Locate the cell with the specified text and output its (x, y) center coordinate. 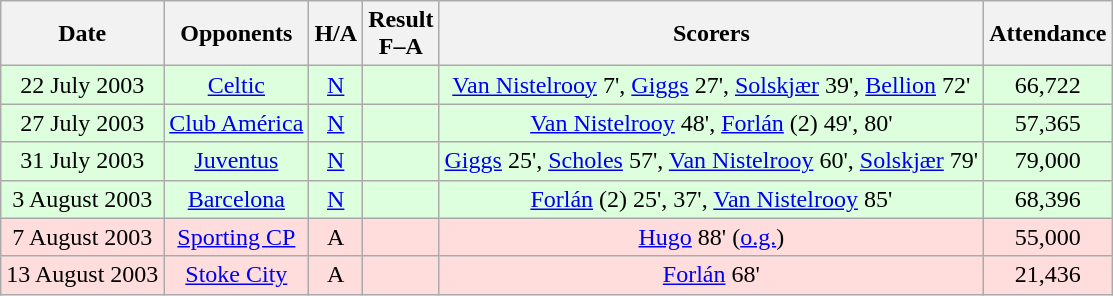
27 July 2003 (82, 123)
Van Nistelrooy 7', Giggs 27', Solskjær 39', Bellion 72' (712, 85)
66,722 (1048, 85)
Juventus (236, 161)
Forlán (2) 25', 37', Van Nistelrooy 85' (712, 199)
31 July 2003 (82, 161)
Sporting CP (236, 237)
55,000 (1048, 237)
13 August 2003 (82, 275)
21,436 (1048, 275)
Club América (236, 123)
H/A (336, 34)
Scorers (712, 34)
Forlán 68' (712, 275)
3 August 2003 (82, 199)
ResultF–A (401, 34)
Opponents (236, 34)
Stoke City (236, 275)
57,365 (1048, 123)
Celtic (236, 85)
7 August 2003 (82, 237)
Date (82, 34)
22 July 2003 (82, 85)
Barcelona (236, 199)
79,000 (1048, 161)
Van Nistelrooy 48', Forlán (2) 49', 80' (712, 123)
Attendance (1048, 34)
68,396 (1048, 199)
Giggs 25', Scholes 57', Van Nistelrooy 60', Solskjær 79' (712, 161)
Hugo 88' (o.g.) (712, 237)
